Scan for the cell matching the given text and deliver its (X, Y) coordinate at center. 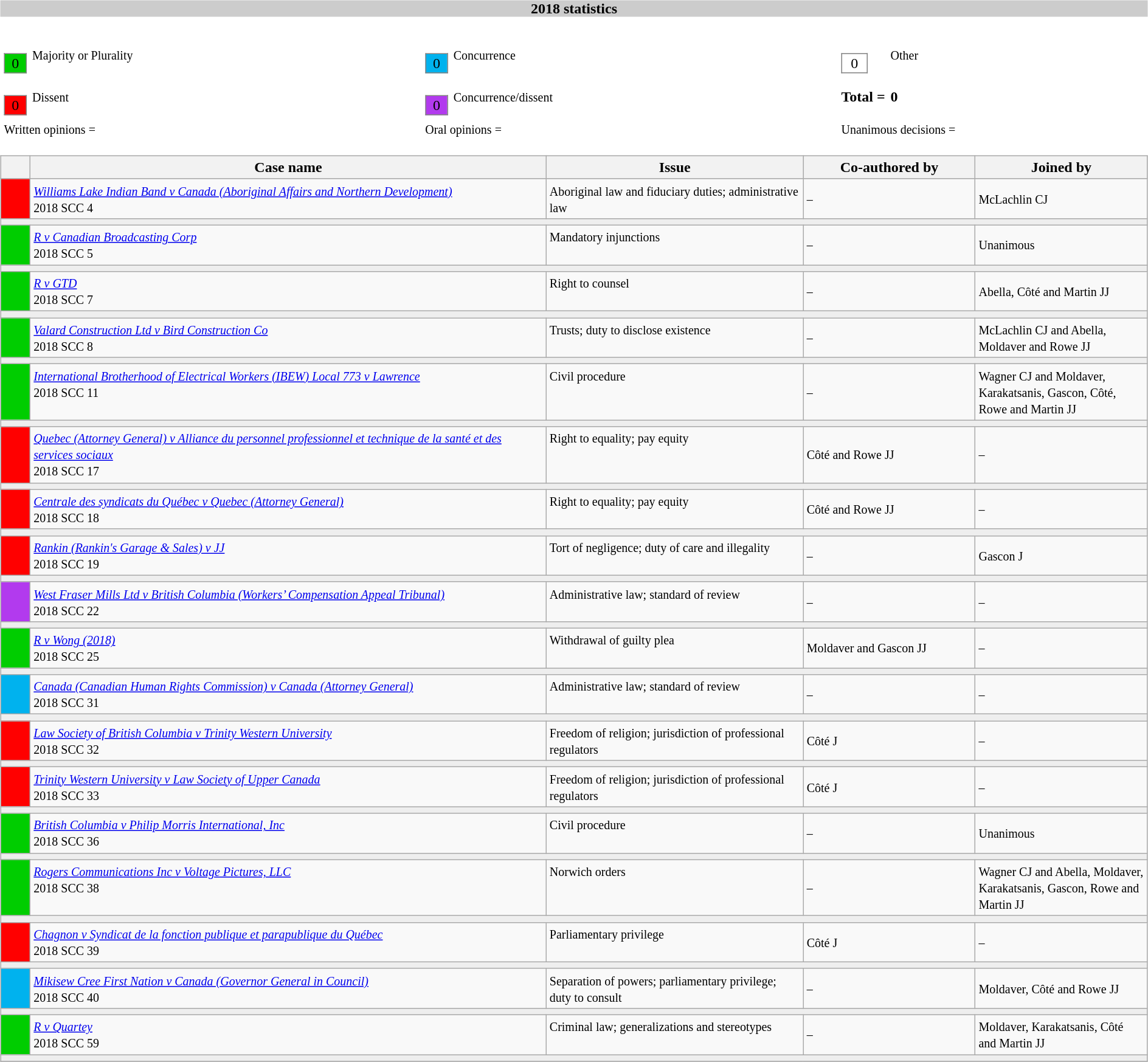
Mikisew Cree First Nation v Canada (Governor General in Council) 2018 SCC 40 (288, 988)
Concurrence/dissent (645, 97)
Rankin (Rankin's Garage & Sales) v JJ 2018 SCC 19 (288, 556)
Case name (288, 167)
British Columbia v Philip Morris International, Inc 2018 SCC 36 (288, 833)
R v GTD 2018 SCC 7 (288, 292)
Concurrence (645, 55)
R v Canadian Broadcasting Corp 2018 SCC 5 (288, 244)
Separation of powers; parliamentary privilege; duty to consult (675, 988)
Joined by (1062, 167)
Withdrawal of guilty plea (675, 648)
Tort of negligence; duty of care and illegality (675, 556)
Moldaver, Karakatsanis, Côté and Martin JJ (1062, 1035)
Gascon J (1062, 556)
West Fraser Mills Ltd v British Columbia (Workers’ Compensation Appeal Tribunal) 2018 SCC 22 (288, 602)
Chagnon v Syndicat de la fonction publique et parapublique du Québec 2018 SCC 39 (288, 942)
Mandatory injunctions (675, 244)
International Brotherhood of Electrical Workers (IBEW) Local 773 v Lawrence 2018 SCC 11 (288, 392)
Co-authored by (889, 167)
Centrale des syndicats du Québec v Quebec (Attorney General) 2018 SCC 18 (288, 509)
Norwich orders (675, 888)
McLachlin CJ and Abella, Moldaver and Rowe JJ (1062, 338)
Abella, Côté and Martin JJ (1062, 292)
Total = (863, 97)
Law Society of British Columbia v Trinity Western University 2018 SCC 32 (288, 740)
R v Quartey 2018 SCC 59 (288, 1035)
Aboriginal law and fiduciary duties; administrative law (675, 198)
McLachlin CJ (1062, 198)
Criminal law; generalizations and stereotypes (675, 1035)
Oral opinions = (630, 129)
Rogers Communications Inc v Voltage Pictures, LLC 2018 SCC 38 (288, 888)
Moldaver and Gascon JJ (889, 648)
Canada (Canadian Human Rights Commission) v Canada (Attorney General) 2018 SCC 31 (288, 694)
Right to counsel (675, 292)
Quebec (Attorney General) v Alliance du personnel professionnel et technique de la santé et des services sociaux 2018 SCC 17 (288, 455)
Moldaver, Côté and Rowe JJ (1062, 988)
Trinity Western University v Law Society of Upper Canada 2018 SCC 33 (288, 787)
Other (1018, 55)
Written opinions = (212, 129)
Majority or Plurality (226, 55)
Dissent (226, 97)
2018 statistics (574, 9)
Trusts; duty to disclose existence (675, 338)
Issue (675, 167)
Wagner CJ and Abella, Moldaver, Karakatsanis, Gascon, Rowe and Martin JJ (1062, 888)
Parliamentary privilege (675, 942)
R v Wong (2018) 2018 SCC 25 (288, 648)
Wagner CJ and Moldaver, Karakatsanis, Gascon, Côté, Rowe and Martin JJ (1062, 392)
Williams Lake Indian Band v Canada (Aboriginal Affairs and Northern Development) 2018 SCC 4 (288, 198)
Unanimous decisions = (992, 129)
Valard Construction Ltd v Bird Construction Co 2018 SCC 8 (288, 338)
